Extract the [X, Y] coordinate from the center of the cell holding the provided text.  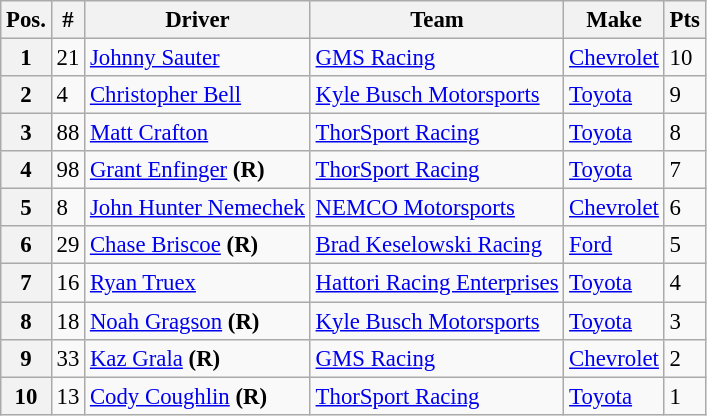
Chase Briscoe (R) [198, 245]
Johnny Sauter [198, 58]
88 [68, 133]
Driver [198, 20]
13 [68, 396]
Grant Enfinger (R) [198, 170]
Kaz Grala (R) [198, 358]
Hattori Racing Enterprises [437, 283]
Pos. [26, 20]
Ford [614, 245]
16 [68, 283]
18 [68, 321]
21 [68, 58]
Make [614, 20]
John Hunter Nemechek [198, 208]
33 [68, 358]
# [68, 20]
Matt Crafton [198, 133]
Brad Keselowski Racing [437, 245]
Noah Gragson (R) [198, 321]
98 [68, 170]
Team [437, 20]
NEMCO Motorsports [437, 208]
Pts [684, 20]
Cody Coughlin (R) [198, 396]
Ryan Truex [198, 283]
29 [68, 245]
Christopher Bell [198, 95]
